Search for the cell housing the specified text and yield its (X, Y) center coordinate. 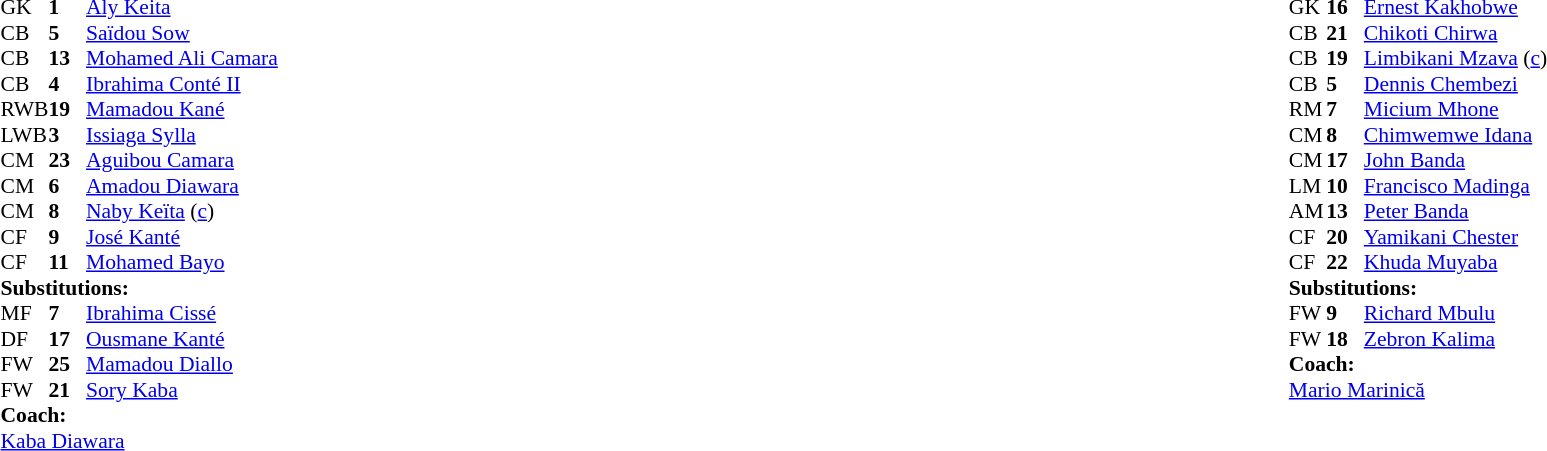
Mario Marinică (1418, 390)
11 (67, 263)
LWB (24, 135)
Aguibou Camara (182, 161)
10 (1345, 186)
Amadou Diawara (182, 186)
25 (67, 365)
Ibrahima Cissé (182, 313)
Mamadou Kané (182, 109)
Chikoti Chirwa (1456, 33)
Sory Kaba (182, 390)
John Banda (1456, 161)
Ousmane Kanté (182, 339)
Naby Keïta (c) (182, 211)
Zebron Kalima (1456, 339)
RWB (24, 109)
Mohamed Ali Camara (182, 59)
Limbikani Mzava (c) (1456, 59)
Khuda Muyaba (1456, 263)
AM (1308, 211)
Ibrahima Conté II (182, 84)
20 (1345, 237)
Yamikani Chester (1456, 237)
Saïdou Sow (182, 33)
4 (67, 84)
Chimwemwe Idana (1456, 135)
Dennis Chembezi (1456, 84)
Mohamed Bayo (182, 263)
22 (1345, 263)
23 (67, 161)
Richard Mbulu (1456, 313)
RM (1308, 109)
Issiaga Sylla (182, 135)
6 (67, 186)
LM (1308, 186)
José Kanté (182, 237)
Micium Mhone (1456, 109)
Peter Banda (1456, 211)
Francisco Madinga (1456, 186)
Mamadou Diallo (182, 365)
3 (67, 135)
18 (1345, 339)
DF (24, 339)
MF (24, 313)
